Return (x, y) of the center of cell containing provided text 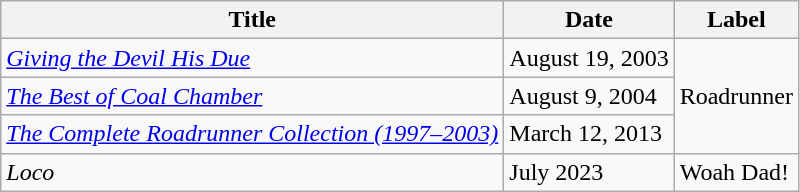
The Best of Coal Chamber (252, 96)
Title (252, 20)
July 2023 (589, 172)
Date (589, 20)
Roadrunner (736, 96)
Woah Dad! (736, 172)
Label (736, 20)
Loco (252, 172)
Giving the Devil His Due (252, 58)
The Complete Roadrunner Collection (1997–2003) (252, 134)
March 12, 2013 (589, 134)
August 9, 2004 (589, 96)
August 19, 2003 (589, 58)
